Determine the [x, y] coordinate at the center of the cell enclosing the given text.  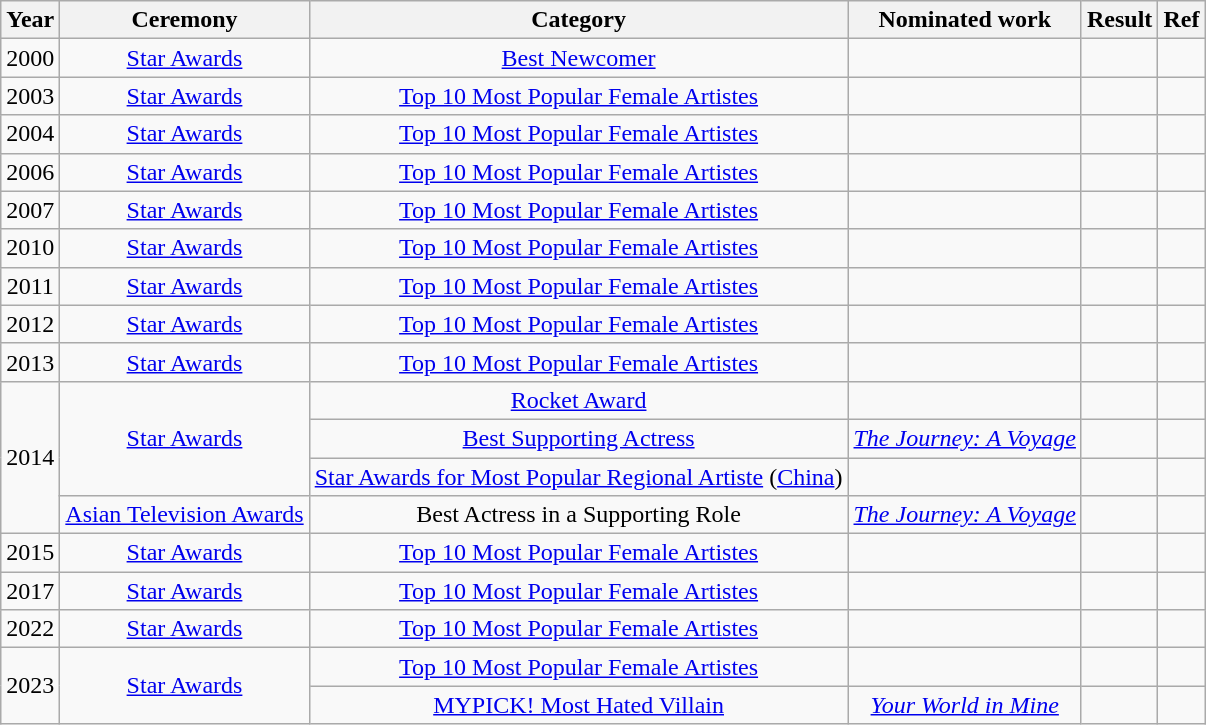
MYPICK! Most Hated Villain [578, 705]
2017 [30, 591]
Best Newcomer [578, 58]
Year [30, 20]
Rocket Award [578, 400]
2013 [30, 362]
Ref [1182, 20]
2003 [30, 96]
2010 [30, 248]
2012 [30, 324]
2014 [30, 457]
2023 [30, 686]
Your World in Mine [964, 705]
2000 [30, 58]
2004 [30, 134]
Asian Television Awards [184, 515]
2011 [30, 286]
Result [1119, 20]
2007 [30, 210]
2022 [30, 629]
2006 [30, 172]
Nominated work [964, 20]
Ceremony [184, 20]
Best Supporting Actress [578, 438]
2015 [30, 553]
Category [578, 20]
Star Awards for Most Popular Regional Artiste (China) [578, 477]
Best Actress in a Supporting Role [578, 515]
